Pinpoint the cell where the given text exists, returning its (x, y) midpoint coordinate. 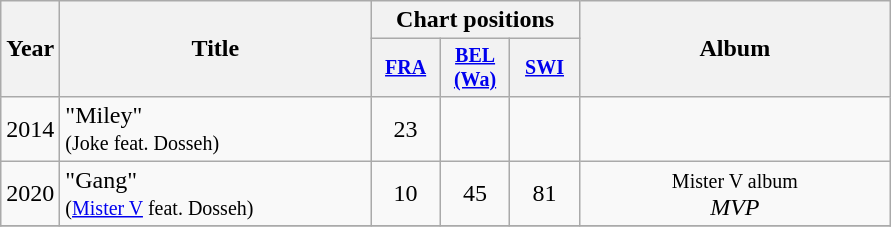
"Miley"(Joke feat. Dosseh) (216, 128)
Mister V albumMVP (734, 194)
Album (734, 49)
Chart positions (475, 20)
"Gang"(Mister V feat. Dosseh) (216, 194)
45 (474, 194)
10 (406, 194)
BEL(Wa) (474, 68)
2020 (30, 194)
23 (406, 128)
Title (216, 49)
2014 (30, 128)
81 (544, 194)
SWI (544, 68)
FRA (406, 68)
Year (30, 49)
